Search for the cell housing the specified text and yield its (x, y) center coordinate. 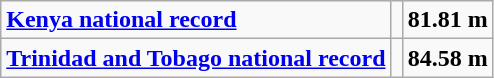
84.58 m (448, 58)
Trinidad and Tobago national record (196, 58)
81.81 m (448, 20)
Kenya national record (196, 20)
